Return the [X, Y] coordinate for the center point of the cell that contains the specified text.  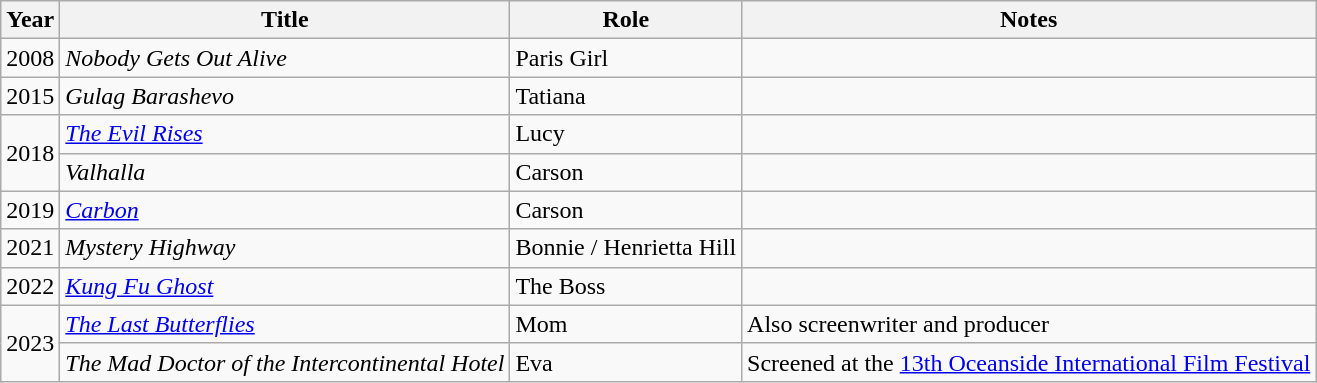
Also screenwriter and producer [1029, 324]
2022 [30, 286]
2021 [30, 248]
Tatiana [626, 96]
Paris Girl [626, 58]
Bonnie / Henrietta Hill [626, 248]
2018 [30, 153]
The Last Butterflies [285, 324]
2023 [30, 343]
Valhalla [285, 172]
Gulag Barashevo [285, 96]
Lucy [626, 134]
Screened at the 13th Oceanside International Film Festival [1029, 362]
2019 [30, 210]
The Evil Rises [285, 134]
Role [626, 20]
The Mad Doctor of the Intercontinental Hotel [285, 362]
Notes [1029, 20]
The Boss [626, 286]
Eva [626, 362]
Kung Fu Ghost [285, 286]
Year [30, 20]
2015 [30, 96]
Mystery Highway [285, 248]
Carbon [285, 210]
Nobody Gets Out Alive [285, 58]
Title [285, 20]
2008 [30, 58]
Mom [626, 324]
